Search for the cell housing the specified text and yield its [X, Y] center coordinate. 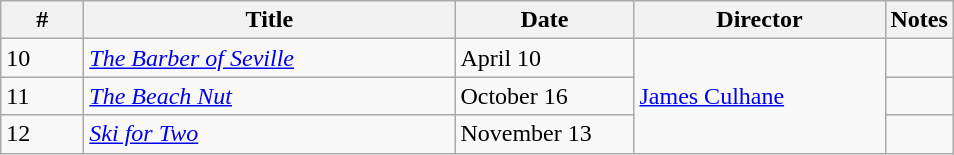
Date [544, 20]
The Beach Nut [270, 96]
Ski for Two [270, 134]
October 16 [544, 96]
# [42, 20]
Title [270, 20]
The Barber of Seville [270, 58]
James Culhane [760, 96]
12 [42, 134]
10 [42, 58]
November 13 [544, 134]
April 10 [544, 58]
Director [760, 20]
Notes [919, 20]
11 [42, 96]
